Output the [x, y] coordinate of the center of the cell containing the given text.  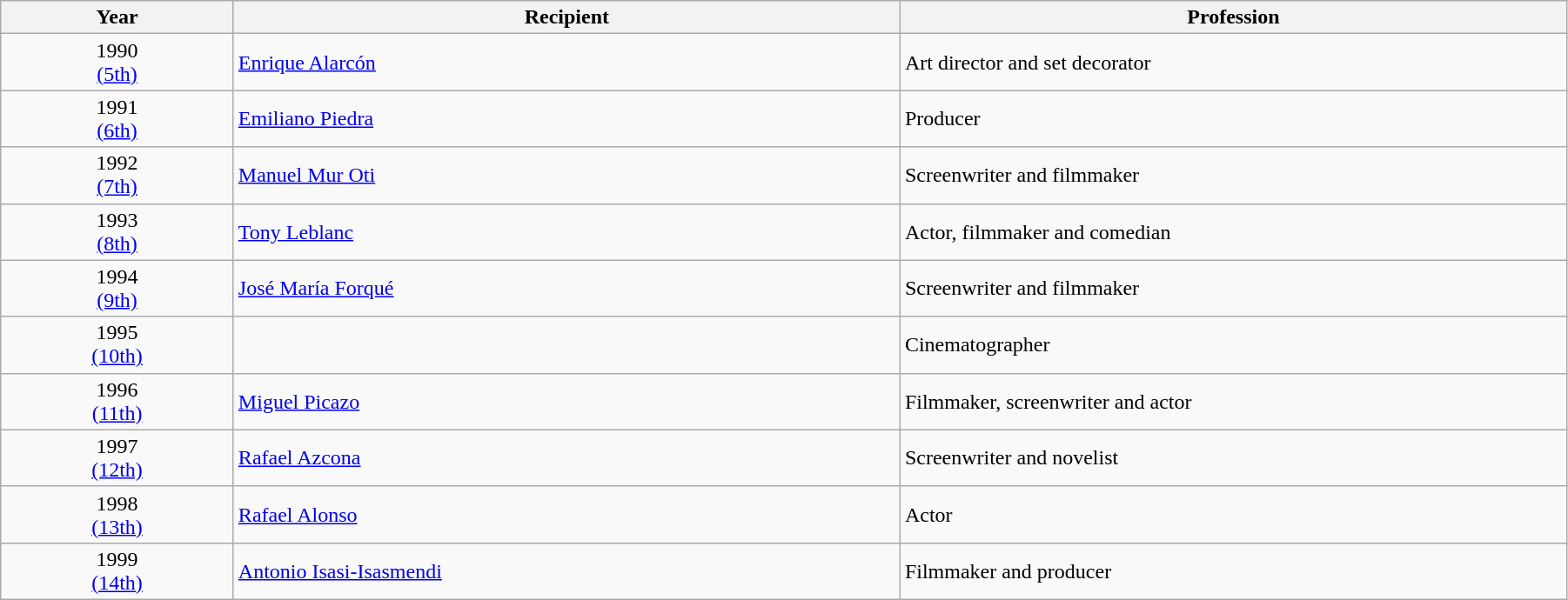
Antonio Isasi-Isasmendi [566, 570]
Manuel Mur Oti [566, 176]
1999(14th) [117, 570]
Year [117, 17]
Rafael Alonso [566, 515]
1997(12th) [117, 457]
1993(8th) [117, 231]
José María Forqué [566, 289]
Actor, filmmaker and comedian [1233, 231]
Enrique Alarcón [566, 63]
1990(5th) [117, 63]
Producer [1233, 118]
Cinematographer [1233, 344]
Rafael Azcona [566, 457]
1991(6th) [117, 118]
Actor [1233, 515]
1992(7th) [117, 176]
Recipient [566, 17]
Art director and set decorator [1233, 63]
1998(13th) [117, 515]
Profession [1233, 17]
1994(9th) [117, 289]
Filmmaker and producer [1233, 570]
1995(10th) [117, 344]
1996(11th) [117, 402]
Tony Leblanc [566, 231]
Miguel Picazo [566, 402]
Filmmaker, screenwriter and actor [1233, 402]
Screenwriter and novelist [1233, 457]
Emiliano Piedra [566, 118]
